From the cell containing the given text, extract its center point as [X, Y] coordinate. 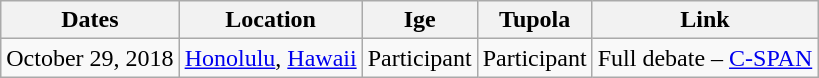
Ige [420, 20]
Honolulu, Hawaii [270, 58]
Tupola [534, 20]
Link [705, 20]
October 29, 2018 [90, 58]
Dates [90, 20]
Full debate – C-SPAN [705, 58]
Location [270, 20]
